Output the [x, y] coordinate of the center of the cell containing the given text.  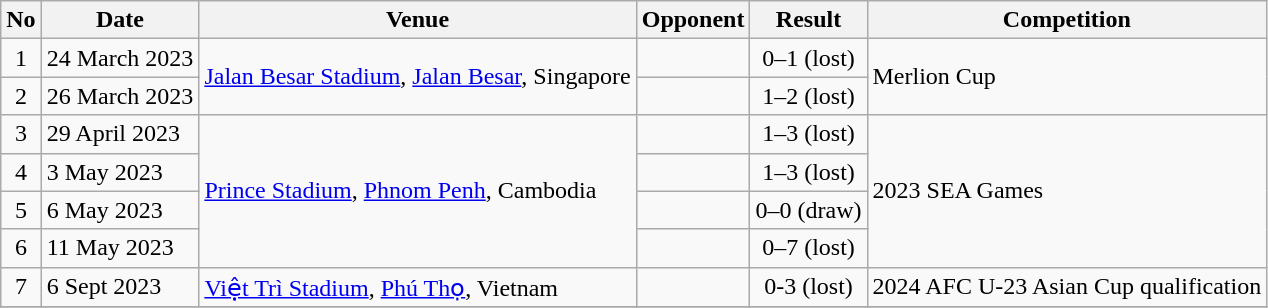
Venue [418, 20]
2 [21, 96]
No [21, 20]
Prince Stadium, Phnom Penh, Cambodia [418, 191]
Việt Trì Stadium, Phú Thọ, Vietnam [418, 287]
Merlion Cup [1067, 77]
1–2 (lost) [808, 96]
0–7 (lost) [808, 248]
0–1 (lost) [808, 58]
11 May 2023 [120, 248]
0-3 (lost) [808, 287]
5 [21, 210]
0–0 (draw) [808, 210]
7 [21, 287]
Opponent [693, 20]
Competition [1067, 20]
6 May 2023 [120, 210]
6 Sept 2023 [120, 287]
2023 SEA Games [1067, 191]
4 [21, 172]
1 [21, 58]
Jalan Besar Stadium, Jalan Besar, Singapore [418, 77]
2024 AFC U-23 Asian Cup qualification [1067, 287]
6 [21, 248]
3 [21, 134]
Result [808, 20]
3 May 2023 [120, 172]
29 April 2023 [120, 134]
26 March 2023 [120, 96]
Date [120, 20]
24 March 2023 [120, 58]
